Capture the cell that displays the provided text and extract its [x, y] central coordinate. 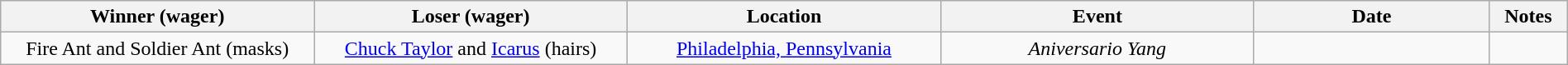
Event [1097, 17]
Notes [1528, 17]
Aniversario Yang [1097, 48]
Chuck Taylor and Icarus (hairs) [471, 48]
Date [1371, 17]
Winner (wager) [157, 17]
Philadelphia, Pennsylvania [784, 48]
Location [784, 17]
Fire Ant and Soldier Ant (masks) [157, 48]
Loser (wager) [471, 17]
